For the text-containing cell, return its midpoint in (x, y) coordinate format. 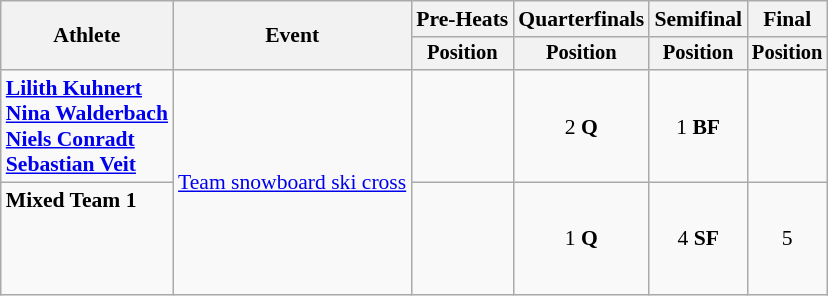
1 Q (581, 239)
4 SF (698, 239)
Athlete (87, 36)
Final (787, 19)
1 BF (698, 126)
Lilith KuhnertNina WalderbachNiels ConradtSebastian Veit (87, 126)
Quarterfinals (581, 19)
Mixed Team 1 (87, 239)
5 (787, 239)
Pre-Heats (462, 19)
2 Q (581, 126)
Team snowboard ski cross (292, 182)
Semifinal (698, 19)
Event (292, 36)
